Return the [x, y] coordinate for the center point of the cell that contains the specified text.  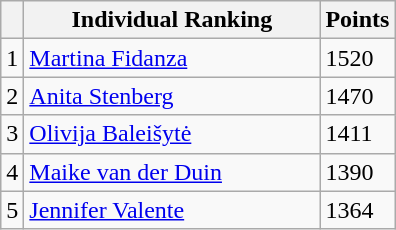
3 [12, 134]
Anita Stenberg [172, 96]
1364 [358, 210]
Individual Ranking [172, 20]
1470 [358, 96]
4 [12, 172]
5 [12, 210]
Points [358, 20]
Jennifer Valente [172, 210]
1411 [358, 134]
1390 [358, 172]
2 [12, 96]
Martina Fidanza [172, 58]
1 [12, 58]
1520 [358, 58]
Olivija Baleišytė [172, 134]
Maike van der Duin [172, 172]
